For the text-containing cell, return its midpoint in (x, y) coordinate format. 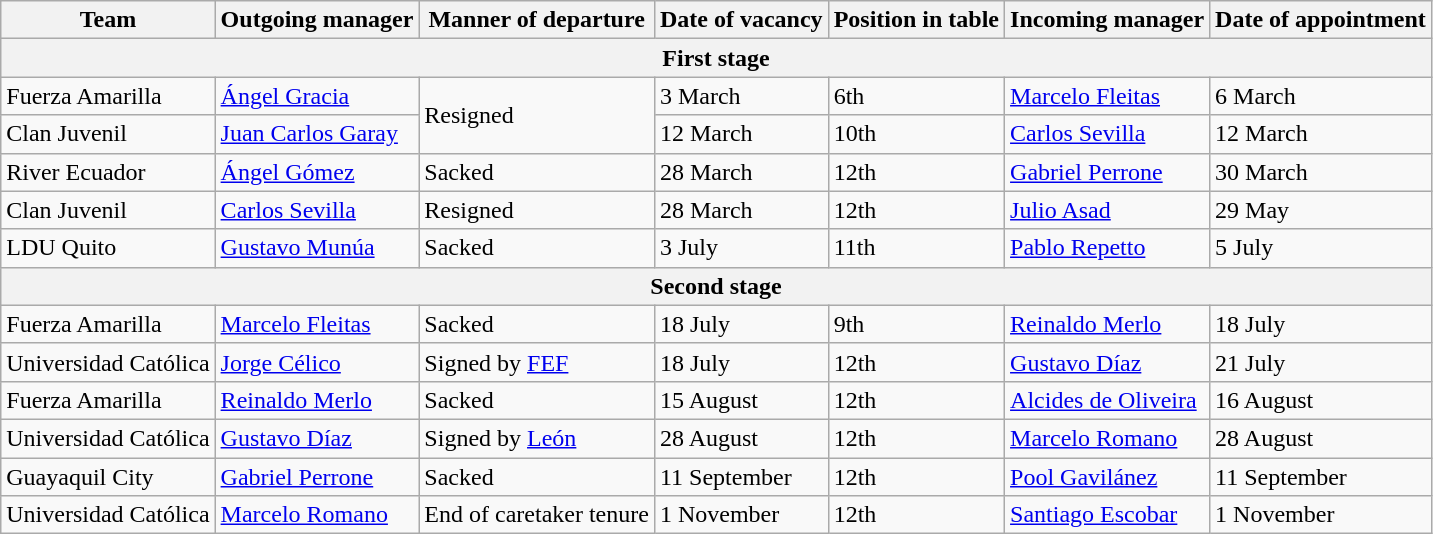
Team (108, 20)
6 March (1321, 96)
Pablo Repetto (1108, 248)
9th (916, 324)
5 July (1321, 248)
Signed by León (537, 438)
Date of appointment (1321, 20)
Julio Asad (1108, 210)
21 July (1321, 362)
11th (916, 248)
Juan Carlos Garay (317, 134)
First stage (716, 58)
Santiago Escobar (1108, 515)
3 March (741, 96)
Signed by FEF (537, 362)
3 July (741, 248)
LDU Quito (108, 248)
End of caretaker tenure (537, 515)
15 August (741, 400)
Gustavo Munúa (317, 248)
River Ecuador (108, 172)
Pool Gavilánez (1108, 477)
10th (916, 134)
Alcides de Oliveira (1108, 400)
Guayaquil City (108, 477)
29 May (1321, 210)
16 August (1321, 400)
Jorge Célico (317, 362)
Ángel Gómez (317, 172)
30 March (1321, 172)
Date of vacancy (741, 20)
Outgoing manager (317, 20)
6th (916, 96)
Incoming manager (1108, 20)
Manner of departure (537, 20)
Second stage (716, 286)
Ángel Gracia (317, 96)
Position in table (916, 20)
